From the cell containing the given text, extract its center point as [x, y] coordinate. 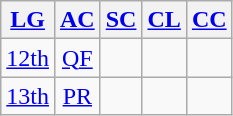
13th [28, 96]
CC [209, 20]
AC [77, 20]
LG [28, 20]
CL [164, 20]
SC [121, 20]
PR [77, 96]
12th [28, 58]
QF [77, 58]
